Find where the given text appears and provide that cell's center as (X, Y) coordinate. 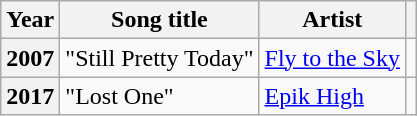
2017 (30, 96)
Song title (160, 20)
2007 (30, 58)
Epik High (332, 96)
"Lost One" (160, 96)
"Still Pretty Today" (160, 58)
Fly to the Sky (332, 58)
Year (30, 20)
Artist (332, 20)
